Detect which cell encompasses the target text, then output its [X, Y] center coordinate. 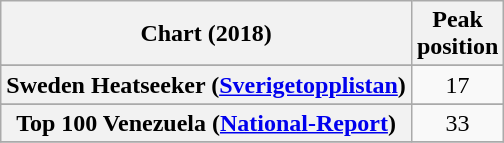
Top 100 Venezuela (National-Report) [206, 123]
33 [457, 123]
Sweden Heatseeker (Sverigetopplistan) [206, 85]
17 [457, 85]
Peakposition [457, 34]
Chart (2018) [206, 34]
